Search for the cell housing the specified text and yield its [x, y] center coordinate. 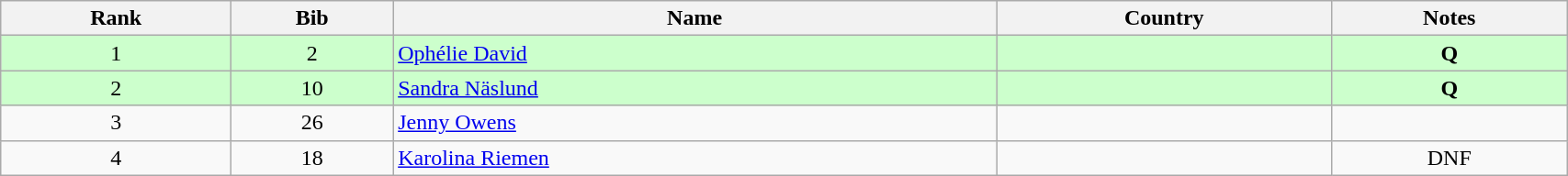
Name [694, 18]
10 [312, 88]
Bib [312, 18]
Rank [116, 18]
26 [312, 123]
Jenny Owens [694, 123]
1 [116, 53]
Notes [1450, 18]
Karolina Riemen [694, 158]
4 [116, 158]
Ophélie David [694, 53]
Country [1165, 18]
Sandra Näslund [694, 88]
18 [312, 158]
3 [116, 123]
DNF [1450, 158]
